Detect which cell encompasses the target text, then output its (X, Y) center coordinate. 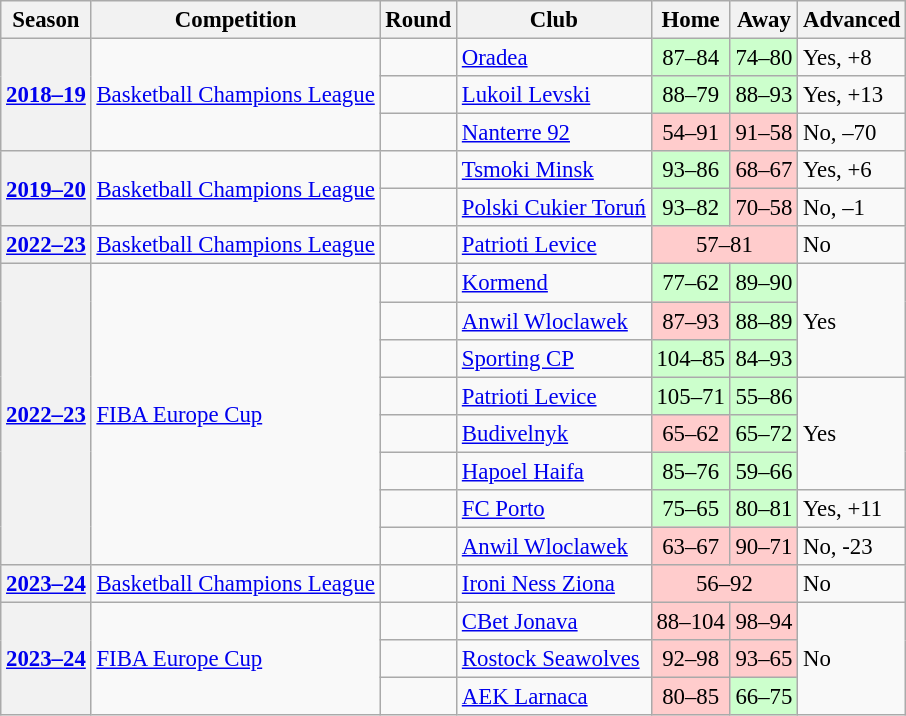
93–82 (690, 208)
80–81 (764, 509)
87–84 (690, 58)
Lukoil Levski (554, 95)
59–66 (764, 471)
68–67 (764, 170)
Yes, +8 (852, 58)
98–94 (764, 621)
88–104 (690, 621)
Kormend (554, 283)
Rostock Seawolves (554, 659)
57–81 (724, 245)
84–93 (764, 358)
93–65 (764, 659)
75–65 (690, 509)
Polski Cukier Toruń (554, 208)
85–76 (690, 471)
Away (764, 20)
Yes, +13 (852, 95)
70–58 (764, 208)
Oradea (554, 58)
77–62 (690, 283)
88–93 (764, 95)
FC Porto (554, 509)
Sporting CP (554, 358)
92–98 (690, 659)
Advanced (852, 20)
56–92 (724, 584)
90–71 (764, 546)
2018–19 (46, 96)
74–80 (764, 58)
Yes, +6 (852, 170)
No, –1 (852, 208)
Round (418, 20)
66–75 (764, 697)
87–93 (690, 321)
105–71 (690, 396)
65–62 (690, 433)
Hapoel Haifa (554, 471)
Home (690, 20)
No, -23 (852, 546)
AEK Larnaca (554, 697)
Budivelnyk (554, 433)
91–58 (764, 133)
Club (554, 20)
55–86 (764, 396)
88–89 (764, 321)
80–85 (690, 697)
CBet Jonava (554, 621)
104–85 (690, 358)
93–86 (690, 170)
Competition (236, 20)
No, –70 (852, 133)
89–90 (764, 283)
63–67 (690, 546)
Ironi Ness Ziona (554, 584)
Yes, +11 (852, 509)
54–91 (690, 133)
2019–20 (46, 188)
Season (46, 20)
88–79 (690, 95)
65–72 (764, 433)
Tsmoki Minsk (554, 170)
Nanterre 92 (554, 133)
